Locate the cell with the specified text and output its (x, y) center coordinate. 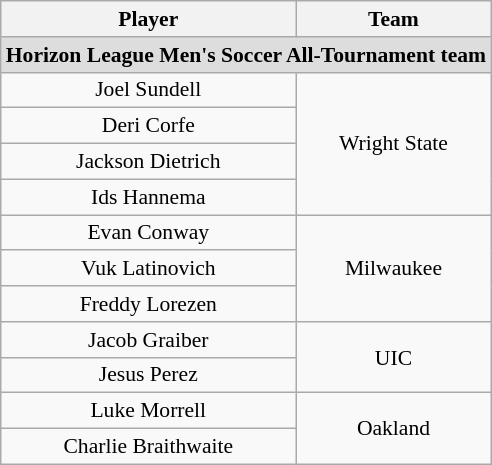
UIC (394, 358)
Horizon League Men's Soccer All-Tournament team (246, 55)
Deri Corfe (148, 126)
Player (148, 19)
Charlie Braithwaite (148, 447)
Oakland (394, 428)
Wright State (394, 143)
Team (394, 19)
Ids Hannema (148, 197)
Freddy Lorezen (148, 304)
Vuk Latinovich (148, 269)
Milwaukee (394, 268)
Jacob Graiber (148, 340)
Luke Morrell (148, 411)
Jackson Dietrich (148, 162)
Jesus Perez (148, 375)
Joel Sundell (148, 90)
Evan Conway (148, 233)
